Return [X, Y] of the center of cell containing provided text 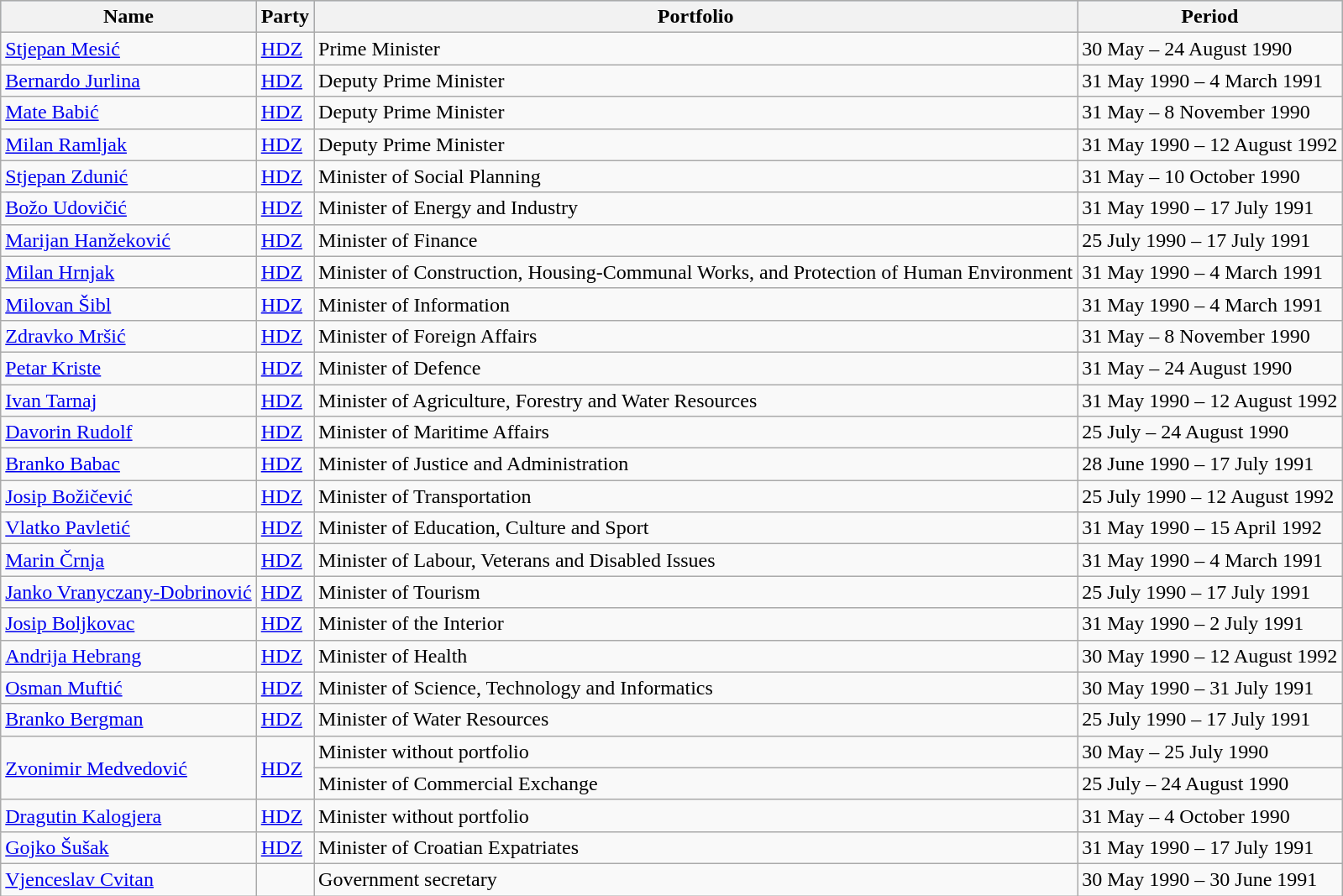
30 May – 25 July 1990 [1209, 752]
Vlatko Pavletić [129, 528]
31 May – 24 August 1990 [1209, 368]
Vjenceslav Cvitan [129, 879]
Portfolio [695, 17]
Josip Božičević [129, 496]
Mate Babić [129, 113]
Minister of Defence [695, 368]
Minister of Tourism [695, 592]
Stjepan Mesić [129, 49]
Minister of Water Resources [695, 720]
Name [129, 17]
Ivan Tarnaj [129, 401]
Minister of Social Planning [695, 176]
30 May 1990 – 30 June 1991 [1209, 879]
Milovan Šibl [129, 304]
Petar Kriste [129, 368]
31 May – 4 October 1990 [1209, 815]
Branko Bergman [129, 720]
Marin Črnja [129, 560]
Josip Boljkovac [129, 624]
Minister of Construction, Housing-Communal Works, and Protection of Human Environment [695, 272]
Period [1209, 17]
Branko Babac [129, 464]
Minister of Information [695, 304]
31 May – 10 October 1990 [1209, 176]
Minister of Education, Culture and Sport [695, 528]
Minister of Commercial Exchange [695, 783]
Minister of Agriculture, Forestry and Water Resources [695, 401]
Milan Ramljak [129, 144]
Osman Muftić [129, 688]
Minister of Finance [695, 240]
30 May – 24 August 1990 [1209, 49]
Government secretary [695, 879]
Davorin Rudolf [129, 432]
28 June 1990 – 17 July 1991 [1209, 464]
Minister of Justice and Administration [695, 464]
Minister of Labour, Veterans and Disabled Issues [695, 560]
Minister of Energy and Industry [695, 208]
31 May 1990 – 15 April 1992 [1209, 528]
Party [285, 17]
Božo Udovičić [129, 208]
Minister of the Interior [695, 624]
Milan Hrnjak [129, 272]
31 May 1990 – 2 July 1991 [1209, 624]
Zvonimir Medvedović [129, 768]
Bernardo Jurlina [129, 81]
Minister of Foreign Affairs [695, 336]
Andrija Hebrang [129, 656]
Marijan Hanžeković [129, 240]
Stjepan Zdunić [129, 176]
Minister of Science, Technology and Informatics [695, 688]
Minister of Maritime Affairs [695, 432]
Minister of Croatian Expatriates [695, 847]
Prime Minister [695, 49]
Dragutin Kalogjera [129, 815]
Zdravko Mršić [129, 336]
Janko Vranyczany-Dobrinović [129, 592]
Minister of Transportation [695, 496]
Gojko Šušak [129, 847]
Minister of Health [695, 656]
25 July 1990 – 12 August 1992 [1209, 496]
30 May 1990 – 12 August 1992 [1209, 656]
30 May 1990 – 31 July 1991 [1209, 688]
